Return the [X, Y] coordinate for the center point of the cell that contains the specified text.  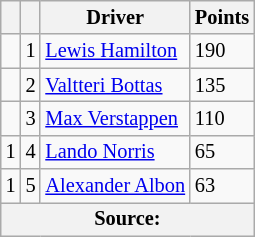
135 [222, 85]
Valtteri Bottas [115, 85]
3 [31, 118]
Source: [128, 219]
Lewis Hamilton [115, 51]
Max Verstappen [115, 118]
110 [222, 118]
Alexander Albon [115, 186]
4 [31, 152]
65 [222, 152]
63 [222, 186]
2 [31, 85]
Driver [115, 17]
190 [222, 51]
5 [31, 186]
Points [222, 17]
Lando Norris [115, 152]
